Output the [X, Y] coordinate of the center of the cell containing the given text.  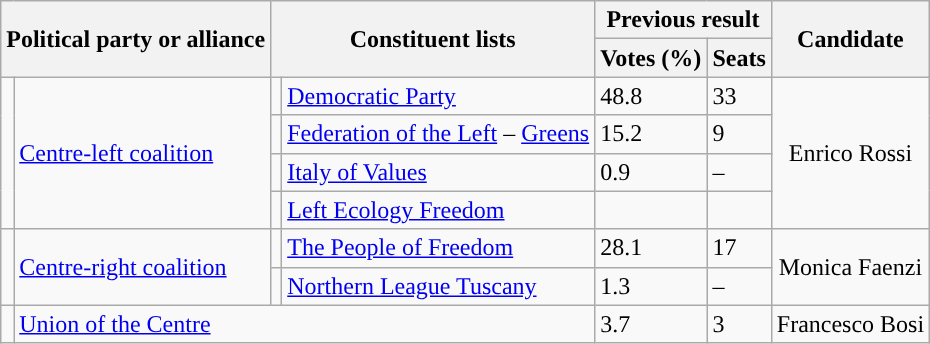
33 [739, 96]
Candidate [850, 39]
3 [739, 324]
Centre-left coalition [142, 153]
Northern League Tuscany [438, 286]
Left Ecology Freedom [438, 210]
Enrico Rossi [850, 153]
9 [739, 134]
15.2 [651, 134]
Italy of Values [438, 172]
Federation of the Left – Greens [438, 134]
Political party or alliance [136, 39]
Francesco Bosi [850, 324]
0.9 [651, 172]
48.8 [651, 96]
Previous result [684, 20]
Union of the Centre [304, 324]
Seats [739, 58]
17 [739, 248]
Democratic Party [438, 96]
Votes (%) [651, 58]
Centre-right coalition [142, 267]
The People of Freedom [438, 248]
Monica Faenzi [850, 267]
1.3 [651, 286]
28.1 [651, 248]
Constituent lists [433, 39]
3.7 [651, 324]
